Detect which cell encompasses the target text, then output its (X, Y) center coordinate. 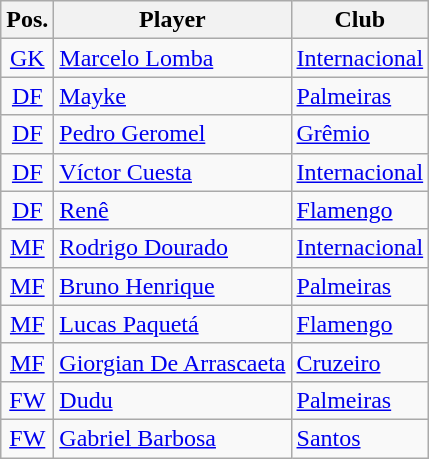
Giorgian De Arrascaeta (172, 362)
GK (28, 58)
Bruno Henrique (172, 286)
Gabriel Barbosa (172, 438)
Renê (172, 210)
Rodrigo Dourado (172, 248)
Santos (360, 438)
Pedro Geromel (172, 134)
Club (360, 20)
Cruzeiro (360, 362)
Mayke (172, 96)
Grêmio (360, 134)
Dudu (172, 400)
Víctor Cuesta (172, 172)
Pos. (28, 20)
Player (172, 20)
Lucas Paquetá (172, 324)
Marcelo Lomba (172, 58)
